Pinpoint the cell where the given text exists, returning its (x, y) midpoint coordinate. 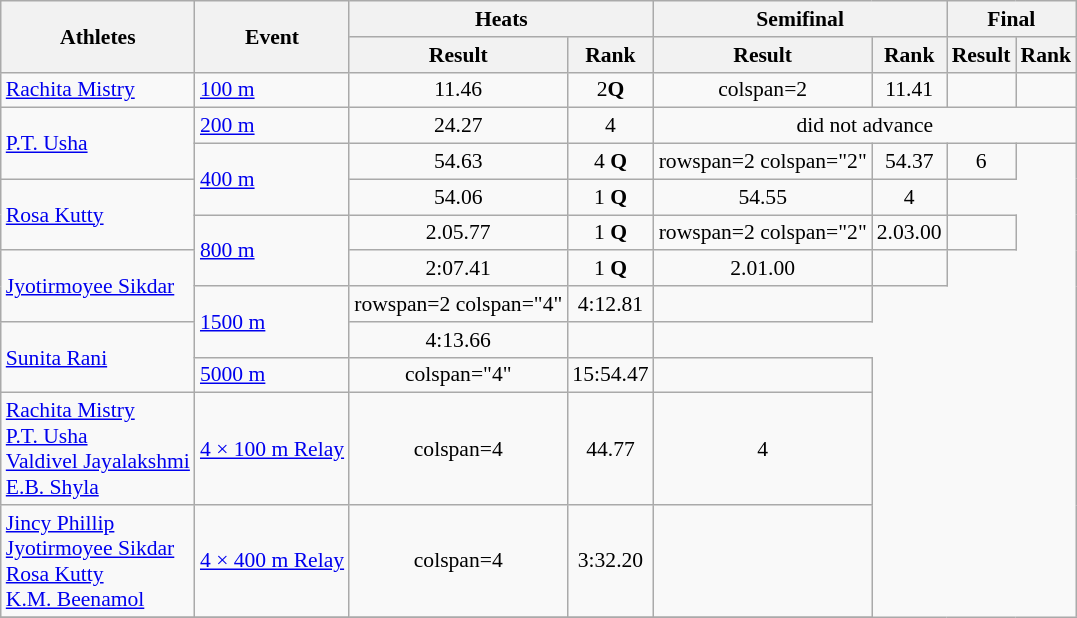
rowspan=2 colspan="4" (458, 304)
2:07.41 (458, 269)
11.41 (910, 90)
54.55 (763, 197)
44.77 (610, 449)
100 m (272, 90)
Event (272, 36)
Heats (501, 19)
2.05.77 (458, 233)
4 × 100 m Relay (272, 449)
15:54.47 (610, 375)
Jyotirmoyee Sikdar (98, 286)
4 × 400 m Relay (272, 561)
54.06 (458, 197)
Athletes (98, 36)
2Q (610, 90)
4 Q (610, 162)
1500 m (272, 322)
5000 m (272, 375)
4:12.81 (610, 304)
54.63 (458, 162)
4:13.66 (458, 340)
P.T. Usha (98, 144)
Final (1012, 19)
Semifinal (800, 19)
Rachita Mistry (98, 90)
Sunita Rani (98, 358)
54.37 (910, 162)
2.03.00 (910, 233)
800 m (272, 250)
200 m (272, 126)
11.46 (458, 90)
24.27 (458, 126)
colspan=2 (763, 90)
Rachita Mistry P.T. Usha Valdivel Jayalakshmi E.B. Shyla (98, 449)
did not advance (865, 126)
2.01.00 (763, 269)
colspan="4" (458, 375)
6 (982, 162)
Jincy Phillip Jyotirmoyee Sikdar Rosa Kutty K.M. Beenamol (98, 561)
400 m (272, 180)
3:32.20 (610, 561)
Rosa Kutty (98, 214)
